Find where the given text appears and provide that cell's center as [x, y] coordinate. 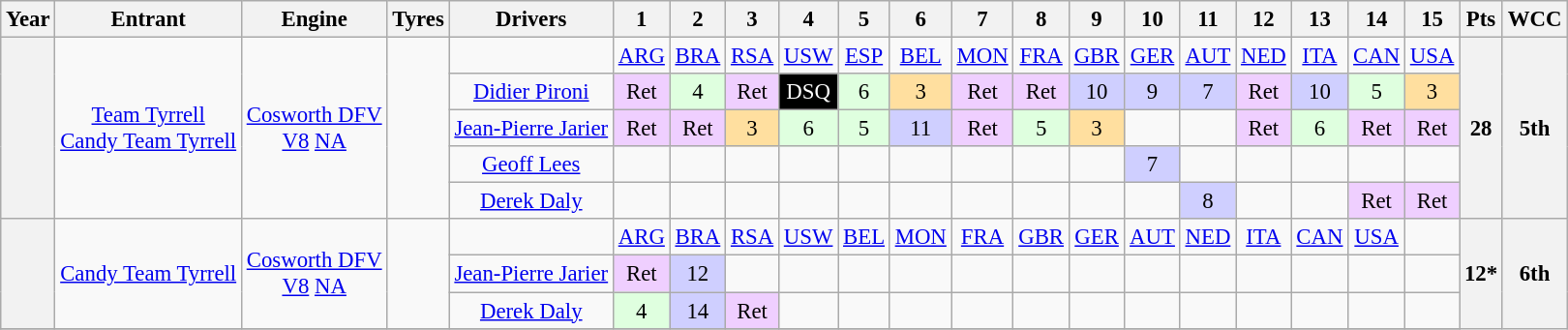
Year [28, 19]
Team TyrrellCandy Team Tyrrell [149, 129]
12* [1481, 273]
15 [1432, 19]
2 [697, 19]
5th [1534, 129]
13 [1320, 19]
Pts [1481, 19]
ESP [864, 56]
Entrant [149, 19]
6th [1534, 273]
28 [1481, 129]
Engine [314, 19]
DSQ [809, 92]
WCC [1534, 19]
Drivers [530, 19]
Didier Pironi [530, 92]
1 [641, 19]
Geoff Lees [530, 165]
Tyres [418, 19]
Candy Team Tyrrell [149, 273]
